Locate the cell with the specified text and output its [X, Y] center coordinate. 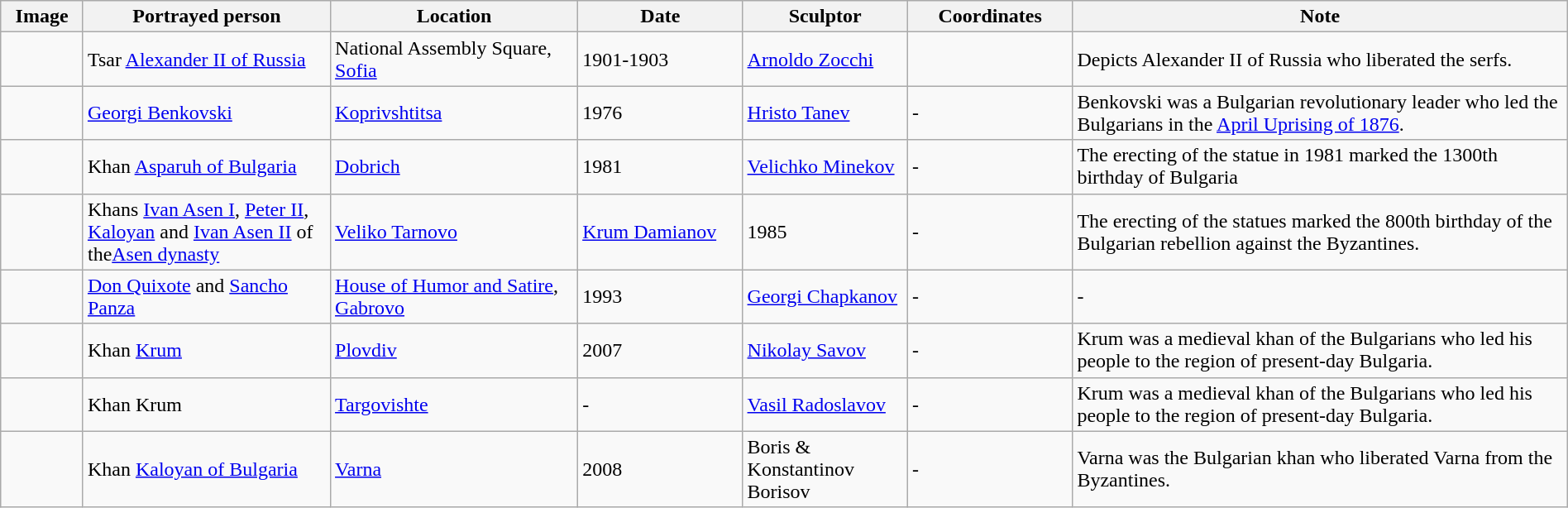
Koprivshtitsa [455, 113]
1985 [825, 232]
Khan Kaloyan of Bulgaria [207, 469]
Nikolay Savov [825, 351]
The erecting of the statues marked the 800th birthday of the Bulgarian rebellion against the Byzantines. [1320, 232]
1993 [660, 296]
National Assembly Square, Sofia [455, 60]
Sculptor [825, 17]
Depicts Alexander II of Russia who liberated the serfs. [1320, 60]
House of Humor and Satire, Gabrovo [455, 296]
Dobrich [455, 167]
Benkovski was a Bulgarian revolutionary leader who led the Bulgarians in the April Uprising of 1876. [1320, 113]
Georgi Benkovski [207, 113]
Khan Asparuh of Bulgaria [207, 167]
Note [1320, 17]
2007 [660, 351]
Varna [455, 469]
Khans Ivan Asen I, Peter II, Kaloyan and Ivan Asen II of theAsen dynasty [207, 232]
1901-1903 [660, 60]
Portrayed person [207, 17]
Varna was the Bulgarian khan who liberated Varna from the Byzantines. [1320, 469]
The erecting of the statue in 1981 marked the 1300th birthday of Bulgaria [1320, 167]
Georgi Chapkanov [825, 296]
Coordinates [989, 17]
1976 [660, 113]
Krum Damianov [660, 232]
Image [42, 17]
2008 [660, 469]
Veliko Tarnovo [455, 232]
Targovishte [455, 404]
1981 [660, 167]
Vasil Radoslavov [825, 404]
Don Quixote and Sancho Panza [207, 296]
Tsar Alexander II of Russia [207, 60]
Arnoldo Zocchi [825, 60]
Hristo Tanev [825, 113]
Plovdiv [455, 351]
Date [660, 17]
Velichko Minekov [825, 167]
Location [455, 17]
Boris & Konstantinov Borisov [825, 469]
